From the cell containing the given text, extract its center point as (x, y) coordinate. 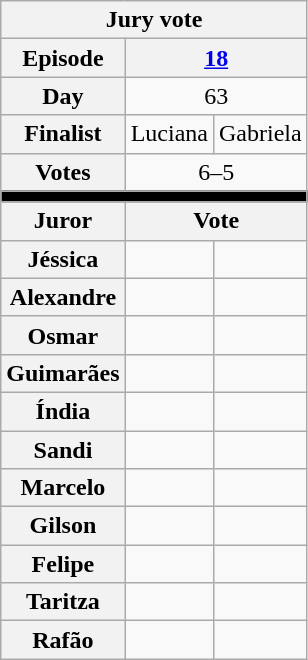
Vote (216, 221)
Gabriela (260, 134)
Marcelo (63, 488)
18 (216, 58)
Luciana (169, 134)
Taritza (63, 602)
Osmar (63, 335)
Episode (63, 58)
Rafão (63, 640)
Juror (63, 221)
Felipe (63, 564)
Sandi (63, 449)
Gilson (63, 526)
63 (216, 96)
Guimarães (63, 373)
Índia (63, 411)
Jury vote (154, 20)
Alexandre (63, 297)
Day (63, 96)
Jéssica (63, 259)
Votes (63, 172)
6–5 (216, 172)
Finalist (63, 134)
